Return [X, Y] of the center of cell containing provided text 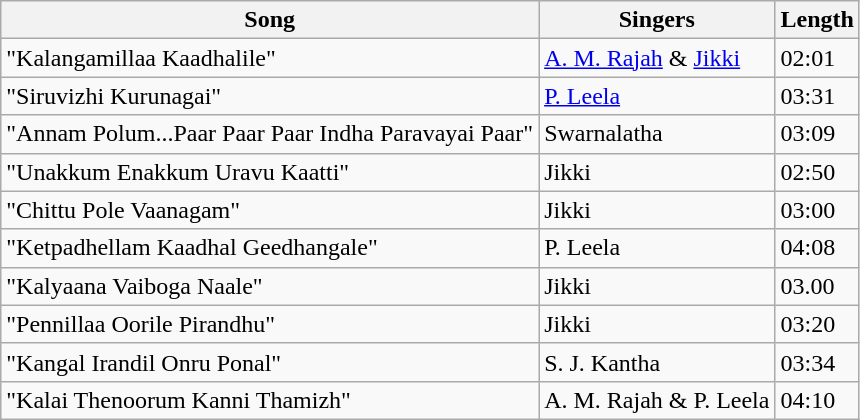
"Kalyaana Vaiboga Naale" [270, 286]
03.00 [817, 286]
03:31 [817, 96]
"Kalangamillaa Kaadhalile" [270, 58]
"Chittu Pole Vaanagam" [270, 210]
"Unakkum Enakkum Uravu Kaatti" [270, 172]
Swarnalatha [657, 134]
02:01 [817, 58]
03:20 [817, 324]
03:09 [817, 134]
Length [817, 20]
04:10 [817, 400]
"Kangal Irandil Onru Ponal" [270, 362]
"Pennillaa Oorile Pirandhu" [270, 324]
"Ketpadhellam Kaadhal Geedhangale" [270, 248]
Singers [657, 20]
A. M. Rajah & P. Leela [657, 400]
02:50 [817, 172]
S. J. Kantha [657, 362]
A. M. Rajah & Jikki [657, 58]
03:34 [817, 362]
Song [270, 20]
"Kalai Thenoorum Kanni Thamizh" [270, 400]
"Siruvizhi Kurunagai" [270, 96]
"Annam Polum...Paar Paar Paar Indha Paravayai Paar" [270, 134]
04:08 [817, 248]
03:00 [817, 210]
